Extract the (X, Y) coordinate from the center of the cell holding the provided text.  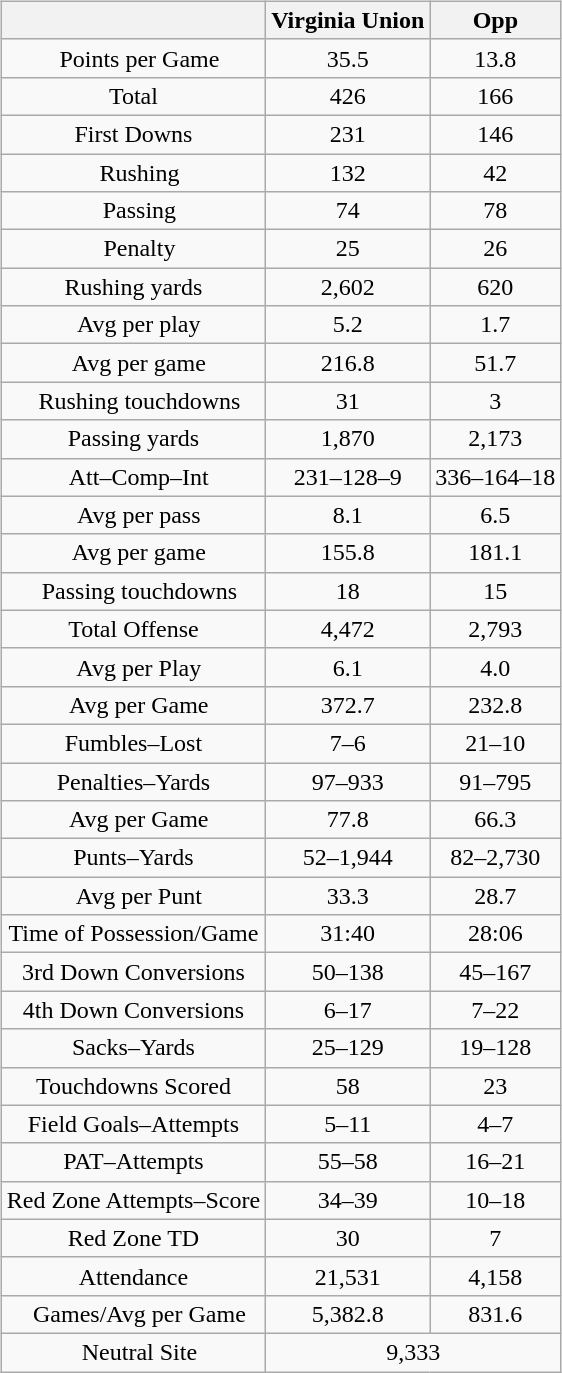
7 (496, 1238)
74 (348, 211)
58 (348, 1086)
Avg per Play (133, 667)
Avg per play (133, 325)
1.7 (496, 325)
132 (348, 173)
3rd Down Conversions (133, 972)
10–18 (496, 1200)
2,793 (496, 629)
5,382.8 (348, 1314)
35.5 (348, 58)
426 (348, 96)
4,472 (348, 629)
26 (496, 249)
23 (496, 1086)
1,870 (348, 439)
55–58 (348, 1162)
82–2,730 (496, 858)
Neutral Site (133, 1352)
33.3 (348, 896)
50–138 (348, 972)
Red Zone Attempts–Score (133, 1200)
5–11 (348, 1124)
3 (496, 401)
155.8 (348, 553)
Fumbles–Lost (133, 743)
7–6 (348, 743)
Avg per Punt (133, 896)
25 (348, 249)
Att–Comp–Int (133, 477)
Virginia Union (348, 20)
97–933 (348, 781)
4.0 (496, 667)
19–128 (496, 1048)
5.2 (348, 325)
42 (496, 173)
Passing touchdowns (133, 591)
PAT–Attempts (133, 1162)
Penalties–Yards (133, 781)
Rushing touchdowns (133, 401)
30 (348, 1238)
Passing yards (133, 439)
6–17 (348, 1010)
231–128–9 (348, 477)
4–7 (496, 1124)
2,602 (348, 287)
6.5 (496, 515)
Punts–Yards (133, 858)
231 (348, 134)
Touchdowns Scored (133, 1086)
28:06 (496, 934)
336–164–18 (496, 477)
Rushing yards (133, 287)
Red Zone TD (133, 1238)
First Downs (133, 134)
16–21 (496, 1162)
Attendance (133, 1276)
18 (348, 591)
66.3 (496, 820)
25–129 (348, 1048)
216.8 (348, 363)
620 (496, 287)
9,333 (414, 1352)
31:40 (348, 934)
Avg per pass (133, 515)
2,173 (496, 439)
8.1 (348, 515)
4th Down Conversions (133, 1010)
31 (348, 401)
91–795 (496, 781)
78 (496, 211)
34–39 (348, 1200)
Penalty (133, 249)
6.1 (348, 667)
28.7 (496, 896)
21,531 (348, 1276)
Rushing (133, 173)
13.8 (496, 58)
Field Goals–Attempts (133, 1124)
Points per Game (133, 58)
Total (133, 96)
51.7 (496, 363)
831.6 (496, 1314)
45–167 (496, 972)
21–10 (496, 743)
232.8 (496, 705)
146 (496, 134)
77.8 (348, 820)
15 (496, 591)
372.7 (348, 705)
Opp (496, 20)
Passing (133, 211)
Total Offense (133, 629)
Games/Avg per Game (133, 1314)
Sacks–Yards (133, 1048)
166 (496, 96)
52–1,944 (348, 858)
4,158 (496, 1276)
Time of Possession/Game (133, 934)
7–22 (496, 1010)
181.1 (496, 553)
